Identify which cell holds the provided text, then report its (X, Y) central coordinate. 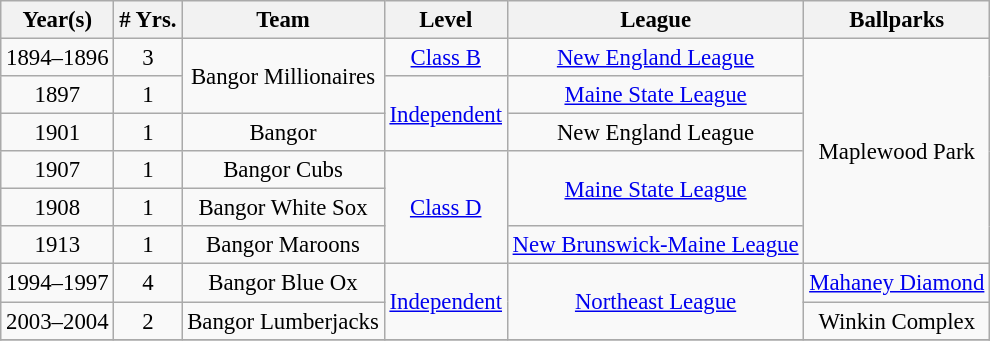
Year(s) (58, 20)
4 (148, 283)
Bangor Lumberjacks (283, 321)
Class B (446, 58)
Maplewood Park (897, 152)
League (656, 20)
3 (148, 58)
# Yrs. (148, 20)
Team (283, 20)
Bangor Cubs (283, 170)
1897 (58, 95)
Class D (446, 208)
2 (148, 321)
Bangor Maroons (283, 245)
Bangor (283, 133)
1901 (58, 133)
Bangor Millionaires (283, 76)
Ballparks (897, 20)
Mahaney Diamond (897, 283)
Winkin Complex (897, 321)
New Brunswick-Maine League (656, 245)
1894–1896 (58, 58)
1908 (58, 208)
Northeast League (656, 302)
1913 (58, 245)
1994–1997 (58, 283)
Bangor White Sox (283, 208)
1907 (58, 170)
2003–2004 (58, 321)
Level (446, 20)
Bangor Blue Ox (283, 283)
